Return [X, Y] of the center of cell containing provided text 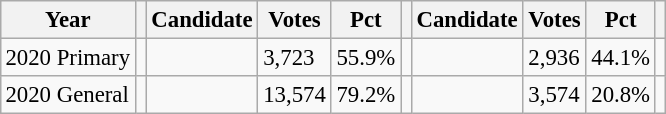
2020 General [68, 95]
20.8% [620, 95]
3,574 [554, 95]
2,936 [554, 57]
79.2% [366, 95]
2020 Primary [68, 57]
13,574 [294, 95]
3,723 [294, 57]
55.9% [366, 57]
Year [68, 20]
44.1% [620, 57]
